Return [x, y] of the center of cell containing provided text 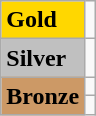
Bronze [43, 96]
Silver [43, 58]
Gold [43, 20]
